Locate the cell with the specified text and output its [x, y] center coordinate. 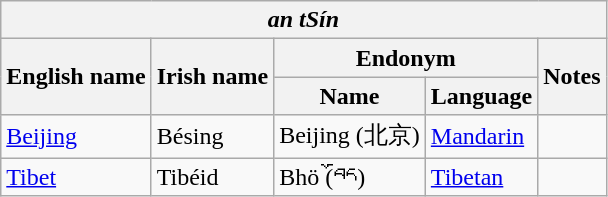
Beijing [76, 136]
Endonym [406, 58]
Tibet [76, 177]
Tibetan [481, 177]
Tibéid [212, 177]
an tSín [304, 20]
Name [350, 96]
Mandarin [481, 136]
Bhö (བོད) [350, 177]
Bésing [212, 136]
English name [76, 77]
Notes [572, 77]
Language [481, 96]
Beijing (北京) [350, 136]
Irish name [212, 77]
